Find where the given text appears and provide that cell's center as [X, Y] coordinate. 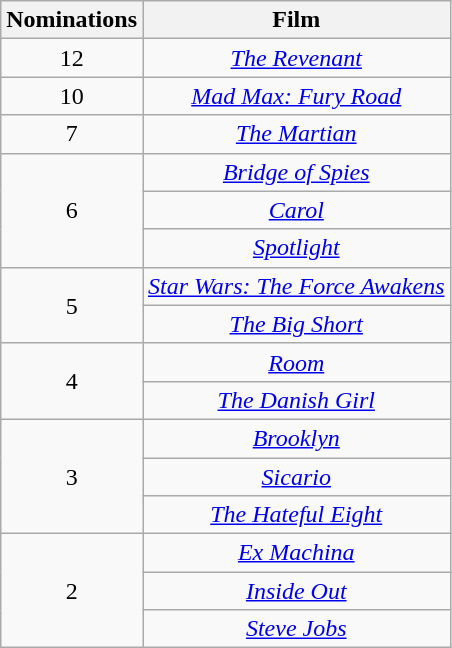
Carol [296, 210]
Mad Max: Fury Road [296, 96]
Film [296, 20]
Spotlight [296, 248]
The Big Short [296, 324]
Brooklyn [296, 438]
The Revenant [296, 58]
Nominations [72, 20]
2 [72, 591]
Steve Jobs [296, 629]
Room [296, 362]
12 [72, 58]
The Hateful Eight [296, 515]
The Martian [296, 134]
The Danish Girl [296, 400]
4 [72, 381]
Sicario [296, 477]
Bridge of Spies [296, 172]
7 [72, 134]
Star Wars: The Force Awakens [296, 286]
10 [72, 96]
Inside Out [296, 591]
6 [72, 210]
Ex Machina [296, 553]
5 [72, 305]
3 [72, 476]
